Return the [x, y] coordinate for the center point of the cell that contains the specified text.  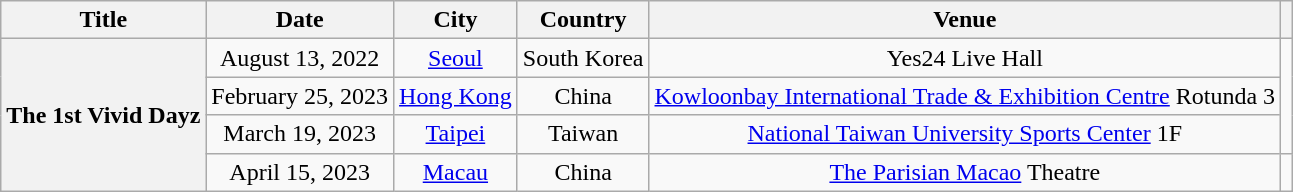
The 1st Vivid Dayz [104, 115]
March 19, 2023 [300, 134]
The Parisian Macao Theatre [965, 172]
City [456, 20]
South Korea [583, 58]
Date [300, 20]
Kowloonbay International Trade & Exhibition Centre Rotunda 3 [965, 96]
Venue [965, 20]
Yes24 Live Hall [965, 58]
February 25, 2023 [300, 96]
Taiwan [583, 134]
Taipei [456, 134]
August 13, 2022 [300, 58]
Seoul [456, 58]
April 15, 2023 [300, 172]
Title [104, 20]
National Taiwan University Sports Center 1F [965, 134]
Macau [456, 172]
Country [583, 20]
Hong Kong [456, 96]
